Scan for the cell matching the given text and deliver its (x, y) coordinate at center. 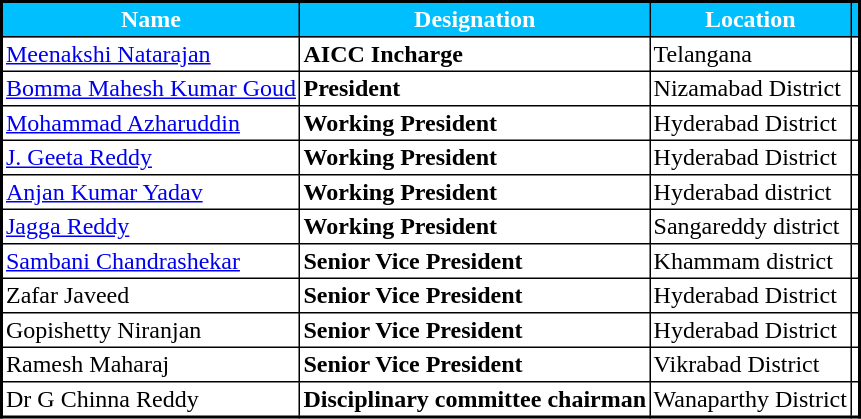
Telangana (750, 54)
Bomma Mahesh Kumar Goud (151, 88)
Designation (475, 20)
AICC Incharge (475, 54)
Mohammad Azharuddin (151, 123)
Wanaparthy District (750, 400)
Dr G Chinna Reddy (151, 400)
Gopishetty Niranjan (151, 330)
Name (151, 20)
Ramesh Maharaj (151, 364)
Disciplinary committee chairman (475, 400)
President (475, 88)
Zafar Javeed (151, 295)
Sangareddy district (750, 226)
Vikrabad District (750, 364)
Hyderabad district (750, 192)
Khammam district (750, 261)
Anjan Kumar Yadav (151, 192)
Meenakshi Natarajan (151, 54)
Sambani Chandrashekar (151, 261)
Location (750, 20)
Nizamabad District (750, 88)
Jagga Reddy (151, 226)
J. Geeta Reddy (151, 157)
